From the cell containing the given text, extract its center point as [x, y] coordinate. 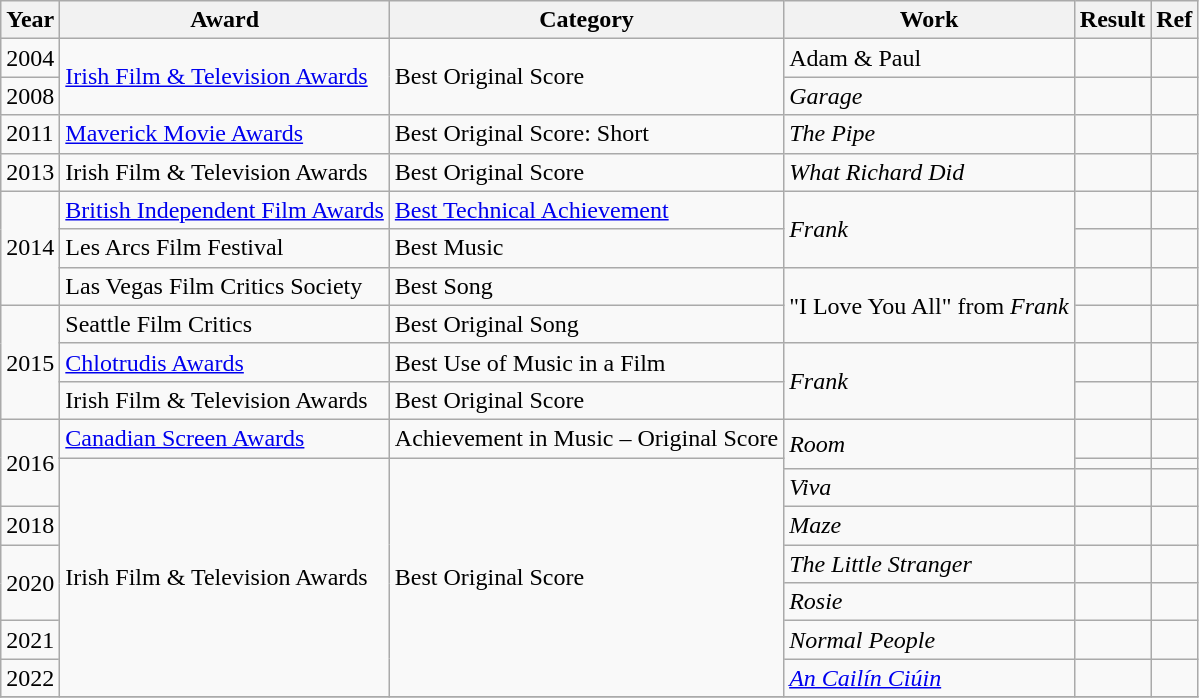
What Richard Did [930, 172]
An Cailín Ciúin [930, 678]
Best Original Score: Short [586, 134]
Category [586, 20]
Ref [1174, 20]
Maze [930, 526]
2014 [30, 248]
Seattle Film Critics [225, 324]
2020 [30, 583]
Les Arcs Film Festival [225, 248]
Best Technical Achievement [586, 210]
Work [930, 20]
Year [30, 20]
Room [930, 444]
The Little Stranger [930, 564]
Normal People [930, 640]
2015 [30, 362]
2018 [30, 526]
"I Love You All" from Frank [930, 305]
2013 [30, 172]
Maverick Movie Awards [225, 134]
Result [1112, 20]
Chlotrudis Awards [225, 362]
Canadian Screen Awards [225, 438]
Rosie [930, 602]
Adam & Paul [930, 58]
2016 [30, 462]
Viva [930, 488]
Award [225, 20]
The Pipe [930, 134]
2011 [30, 134]
Best Music [586, 248]
2021 [30, 640]
Las Vegas Film Critics Society [225, 286]
2022 [30, 678]
Best Song [586, 286]
2008 [30, 96]
Best Use of Music in a Film [586, 362]
British Independent Film Awards [225, 210]
Garage [930, 96]
Best Original Song [586, 324]
Achievement in Music – Original Score [586, 438]
2004 [30, 58]
